Detect which cell encompasses the target text, then output its [x, y] center coordinate. 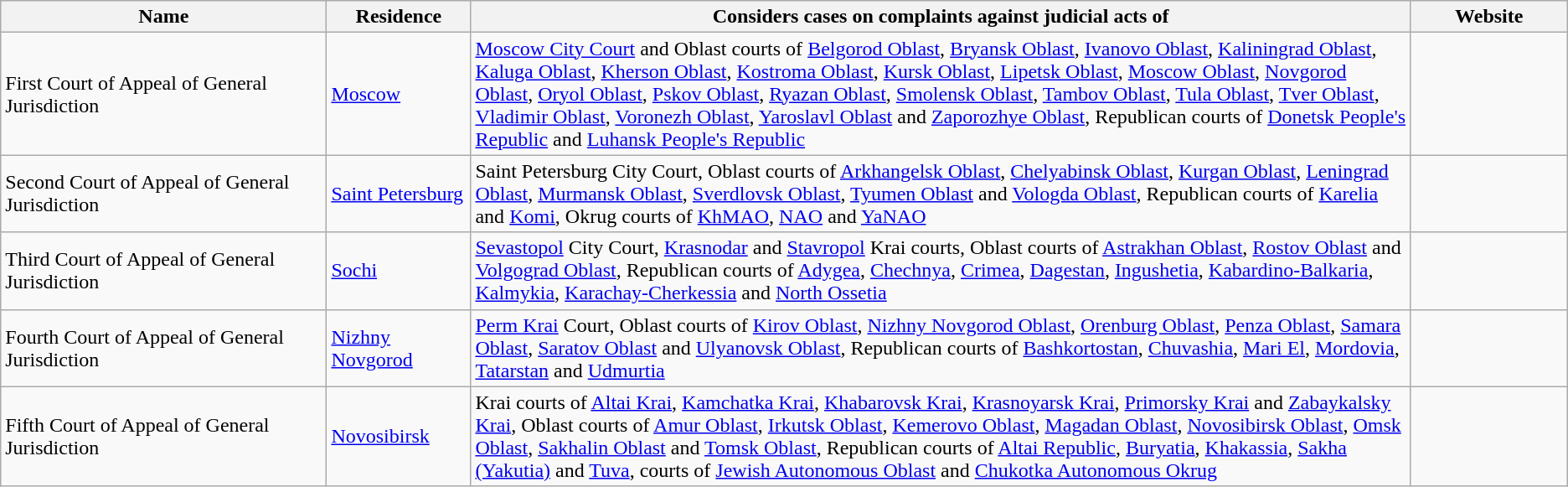
Sochi [399, 271]
Saint Petersburg [399, 194]
Nizhny Novgorod [399, 348]
Moscow [399, 94]
Second Court of Appeal of General Jurisdiction [164, 194]
Fourth Court of Appeal of General Jurisdiction [164, 348]
Novosibirsk [399, 436]
Website [1489, 17]
Third Court of Appeal of General Jurisdiction [164, 271]
Fifth Court of Appeal of General Jurisdiction [164, 436]
Considers cases on complaints against judicial acts of [941, 17]
Name [164, 17]
Residence [399, 17]
First Court of Appeal of General Jurisdiction [164, 94]
